Provide the (X, Y) coordinate of the cell's center where the given text is located.  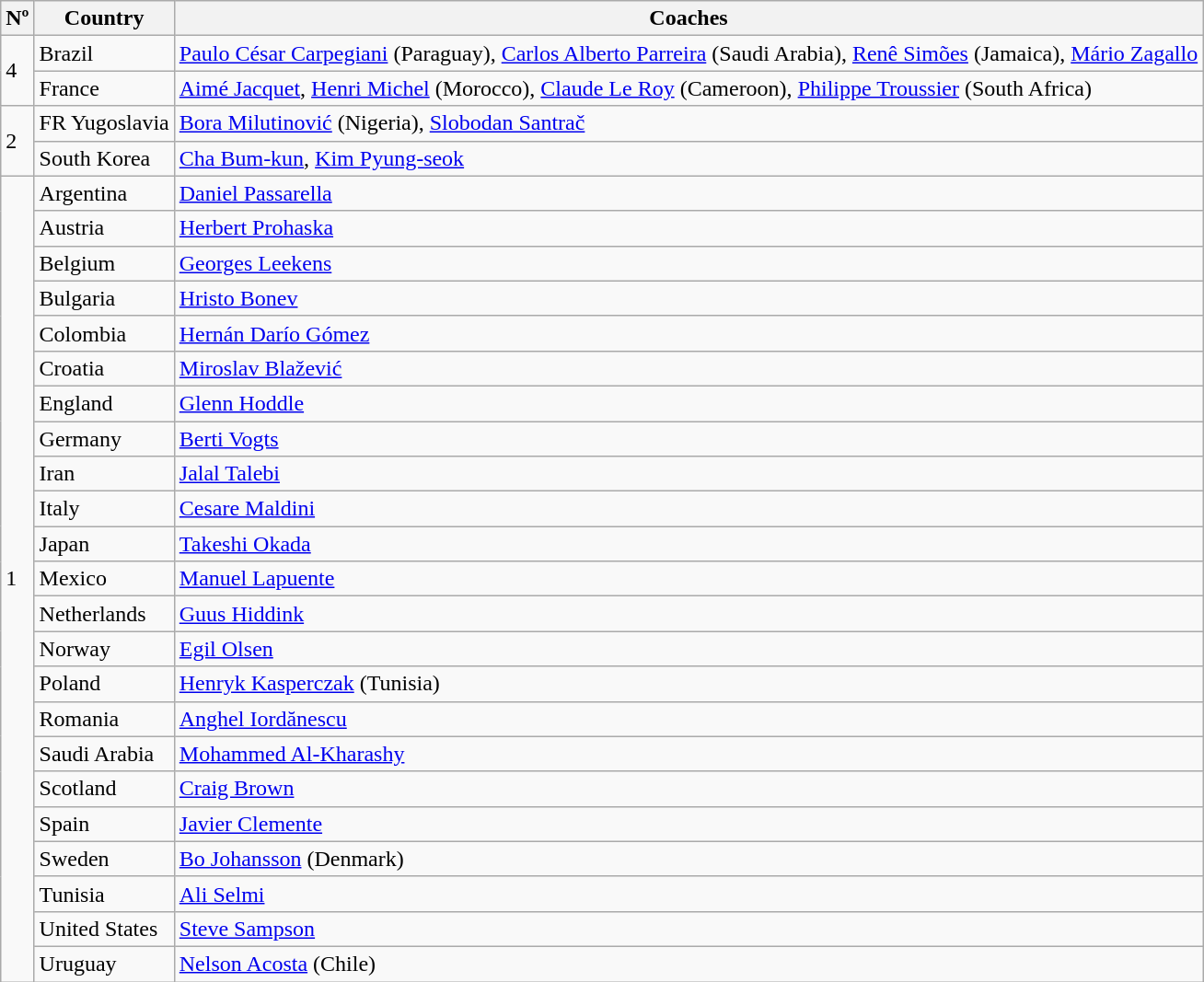
Croatia (104, 368)
Argentina (104, 193)
Cesare Maldini (689, 509)
Austria (104, 228)
Coaches (689, 18)
Aimé Jacquet, Henri Michel (Morocco), Claude Le Roy (Cameroon), Philippe Troussier (South Africa) (689, 88)
Guus Hiddink (689, 614)
South Korea (104, 158)
Poland (104, 684)
Mohammed Al-Kharashy (689, 754)
Daniel Passarella (689, 193)
Egil Olsen (689, 649)
Nº (17, 18)
1 (17, 578)
Belgium (104, 263)
Italy (104, 509)
Brazil (104, 53)
Miroslav Blažević (689, 368)
4 (17, 71)
Romania (104, 719)
Georges Leekens (689, 263)
Jalal Talebi (689, 474)
Berti Vogts (689, 439)
England (104, 403)
Bo Johansson (Denmark) (689, 859)
Manuel Lapuente (689, 579)
2 (17, 141)
Glenn Hoddle (689, 403)
Henryk Kasperczak (Tunisia) (689, 684)
United States (104, 929)
Herbert Prohaska (689, 228)
Hristo Bonev (689, 298)
Uruguay (104, 964)
Tunisia (104, 894)
Bulgaria (104, 298)
Germany (104, 439)
Javier Clemente (689, 824)
Saudi Arabia (104, 754)
Anghel Iordănescu (689, 719)
Colombia (104, 333)
Country (104, 18)
Takeshi Okada (689, 544)
Sweden (104, 859)
Craig Brown (689, 789)
Mexico (104, 579)
Japan (104, 544)
Scotland (104, 789)
Norway (104, 649)
Hernán Darío Gómez (689, 333)
Ali Selmi (689, 894)
France (104, 88)
Cha Bum-kun, Kim Pyung-seok (689, 158)
Iran (104, 474)
Nelson Acosta (Chile) (689, 964)
Bora Milutinović (Nigeria), Slobodan Santrač (689, 123)
FR Yugoslavia (104, 123)
Spain (104, 824)
Netherlands (104, 614)
Paulo César Carpegiani (Paraguay), Carlos Alberto Parreira (Saudi Arabia), Renê Simões (Jamaica), Mário Zagallo (689, 53)
Steve Sampson (689, 929)
